Provide the [X, Y] coordinate of the cell's center where the given text is located.  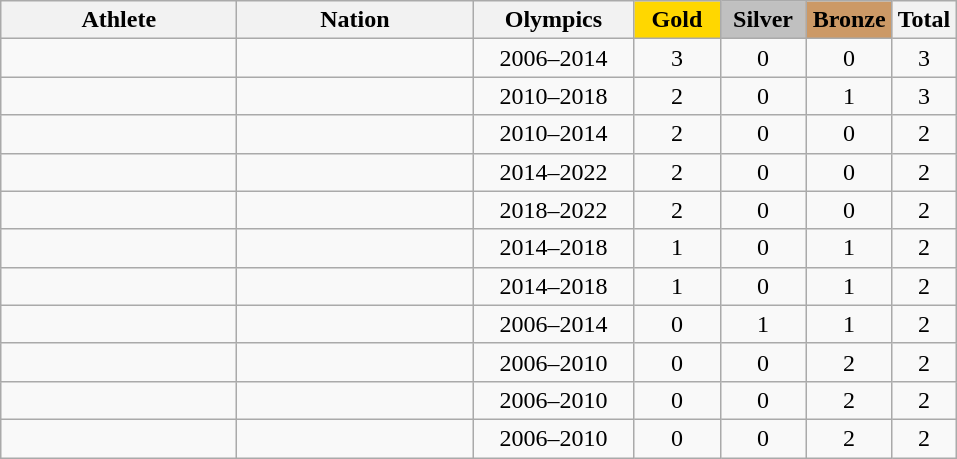
2018–2022 [554, 210]
Olympics [554, 20]
Bronze [849, 20]
Total [924, 20]
Silver [763, 20]
2010–2014 [554, 134]
2010–2018 [554, 96]
Nation [355, 20]
Athlete [119, 20]
2014–2022 [554, 172]
Gold [677, 20]
